Capture the cell that displays the provided text and extract its [X, Y] central coordinate. 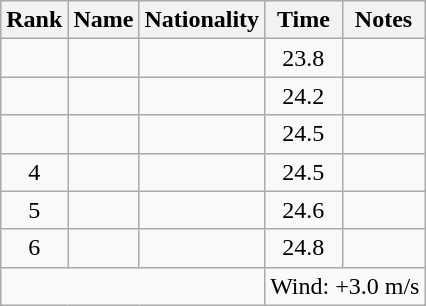
6 [34, 248]
24.2 [304, 96]
Wind: +3.0 m/s [345, 286]
Name [104, 20]
23.8 [304, 58]
Rank [34, 20]
5 [34, 210]
Nationality [202, 20]
Notes [384, 20]
24.6 [304, 210]
24.8 [304, 248]
4 [34, 172]
Time [304, 20]
